For the text-containing cell, return its midpoint in [x, y] coordinate format. 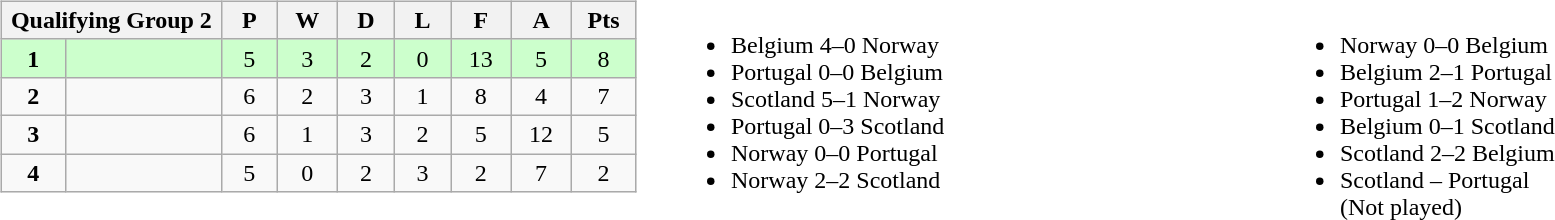
F [481, 20]
13 [481, 58]
A [541, 20]
12 [541, 134]
L [422, 20]
D [366, 20]
Pts [603, 20]
W [307, 20]
P [250, 20]
Qualifying Group 2 [111, 20]
